Detect which cell encompasses the target text, then output its (X, Y) center coordinate. 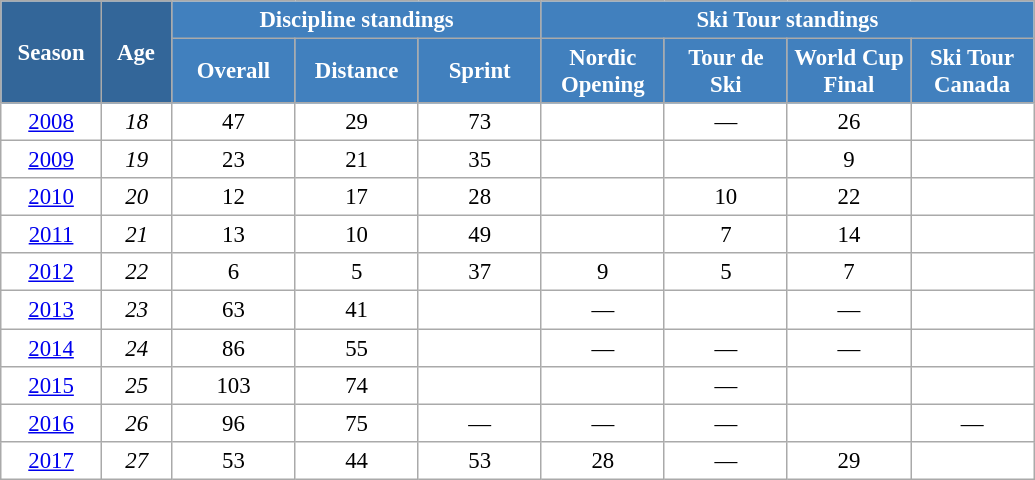
103 (234, 385)
Overall (234, 72)
2017 (52, 460)
86 (234, 348)
13 (234, 235)
Distance (356, 72)
44 (356, 460)
27 (136, 460)
Season (52, 52)
47 (234, 122)
2012 (52, 273)
2015 (52, 385)
Ski Tour standings (787, 20)
Ski TourCanada (972, 72)
73 (480, 122)
35 (480, 160)
2013 (52, 310)
2008 (52, 122)
2011 (52, 235)
17 (356, 197)
41 (356, 310)
2014 (52, 348)
74 (356, 385)
12 (234, 197)
55 (356, 348)
Tour deSki (726, 72)
75 (356, 423)
World CupFinal (848, 72)
2016 (52, 423)
20 (136, 197)
Discipline standings (356, 20)
14 (848, 235)
24 (136, 348)
25 (136, 385)
Sprint (480, 72)
37 (480, 273)
63 (234, 310)
2010 (52, 197)
NordicOpening (602, 72)
Age (136, 52)
49 (480, 235)
19 (136, 160)
18 (136, 122)
6 (234, 273)
2009 (52, 160)
96 (234, 423)
